Pinpoint the cell where the given text exists, returning its (X, Y) midpoint coordinate. 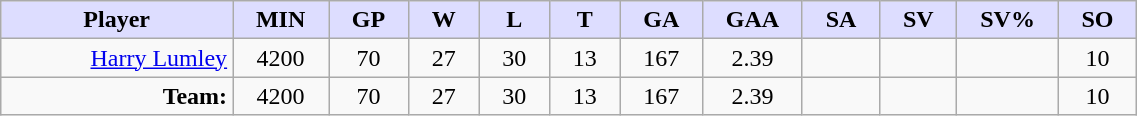
Harry Lumley (117, 58)
GAA (753, 20)
SV (918, 20)
Team: (117, 96)
SO (1098, 20)
SA (840, 20)
L (514, 20)
T (584, 20)
GP (369, 20)
Player (117, 20)
GA (662, 20)
MIN (281, 20)
W (444, 20)
SV% (1008, 20)
